Capture the cell that displays the provided text and extract its (X, Y) central coordinate. 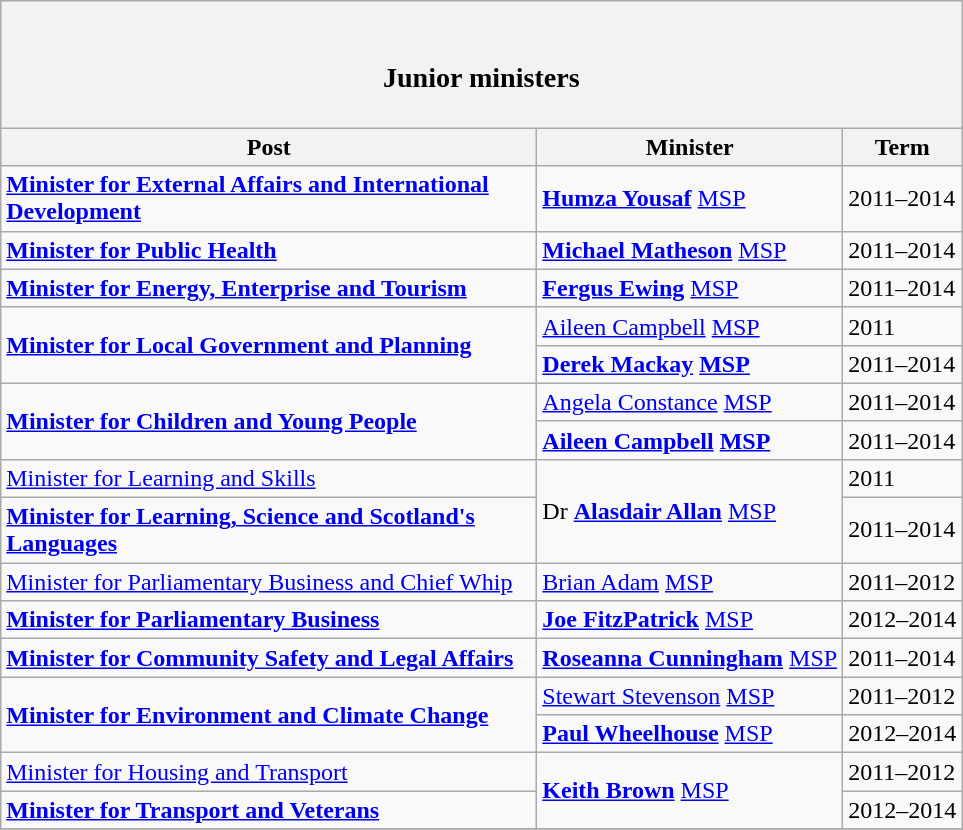
Roseanna Cunningham MSP (690, 658)
Minister for Energy, Enterprise and Tourism (269, 288)
Minister for Transport and Veterans (269, 810)
Derek Mackay MSP (690, 364)
Minister for External Affairs and International Development (269, 198)
Stewart Stevenson MSP (690, 696)
Minister for Community Safety and Legal Affairs (269, 658)
Paul Wheelhouse MSP (690, 734)
Joe FitzPatrick MSP (690, 620)
Post (269, 147)
Brian Adam MSP (690, 582)
Minister for Environment and Climate Change (269, 715)
Minister (690, 147)
Minister for Parliamentary Business and Chief Whip (269, 582)
Minister for Local Government and Planning (269, 345)
Term (902, 147)
Dr Alasdair Allan MSP (690, 510)
Angela Constance MSP (690, 402)
Minister for Children and Young People (269, 421)
Minister for Parliamentary Business (269, 620)
Keith Brown MSP (690, 791)
Michael Matheson MSP (690, 250)
Minister for Public Health (269, 250)
Humza Yousaf MSP (690, 198)
Junior ministers (482, 64)
Minister for Housing and Transport (269, 772)
Minister for Learning and Skills (269, 478)
Fergus Ewing MSP (690, 288)
Minister for Learning, Science and Scotland's Languages (269, 530)
